Extract the [x, y] coordinate from the center of the cell holding the provided text.  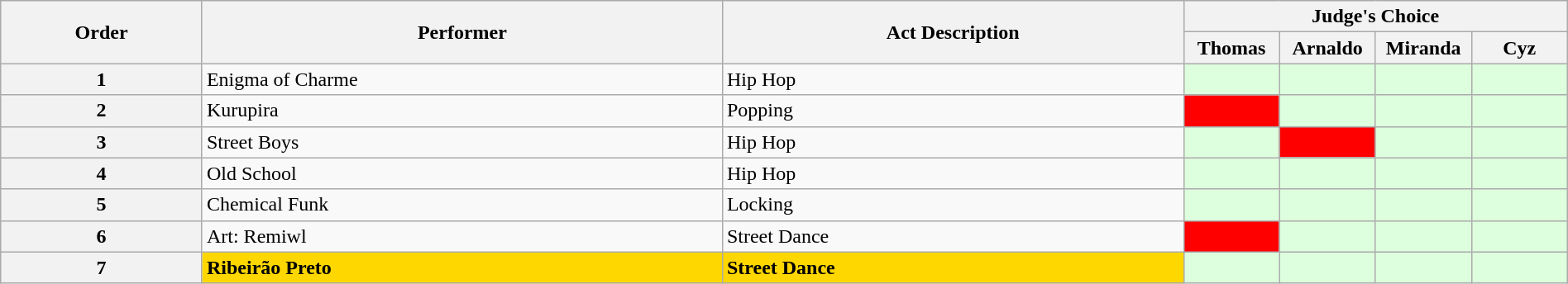
Cyz [1519, 48]
Art: Remiwl [461, 236]
Act Description [953, 32]
4 [102, 173]
Miranda [1423, 48]
Order [102, 32]
6 [102, 236]
Kurupira [461, 111]
Street Boys [461, 142]
Old School [461, 173]
Popping [953, 111]
Thomas [1231, 48]
Chemical Funk [461, 205]
Locking [953, 205]
1 [102, 79]
Enigma of Charme [461, 79]
2 [102, 111]
3 [102, 142]
Ribeirão Preto [461, 267]
Arnaldo [1327, 48]
Judge's Choice [1375, 17]
Performer [461, 32]
5 [102, 205]
7 [102, 267]
